Pinpoint the cell where the given text exists, returning its (x, y) midpoint coordinate. 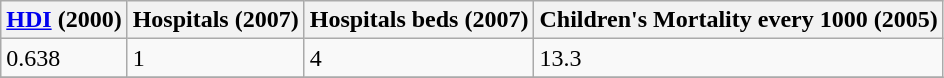
Hospitals beds (2007) (419, 20)
4 (419, 58)
13.3 (738, 58)
HDI (2000) (64, 20)
0.638 (64, 58)
Children's Mortality every 1000 (2005) (738, 20)
Hospitals (2007) (216, 20)
1 (216, 58)
